Search for the cell housing the specified text and yield its [x, y] center coordinate. 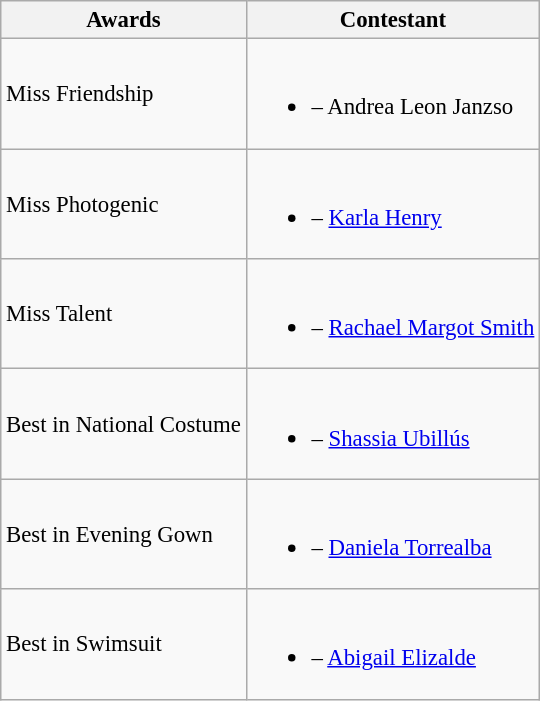
– Karla Henry [393, 204]
Miss Talent [124, 314]
Miss Friendship [124, 94]
Best in National Costume [124, 424]
Best in Swimsuit [124, 644]
Awards [124, 20]
– Abigail Elizalde [393, 644]
– Andrea Leon Janzso [393, 94]
Best in Evening Gown [124, 534]
– Daniela Torrealba [393, 534]
Miss Photogenic [124, 204]
– Shassia Ubillús [393, 424]
Contestant [393, 20]
– Rachael Margot Smith [393, 314]
